Identify which cell holds the provided text, then report its [x, y] central coordinate. 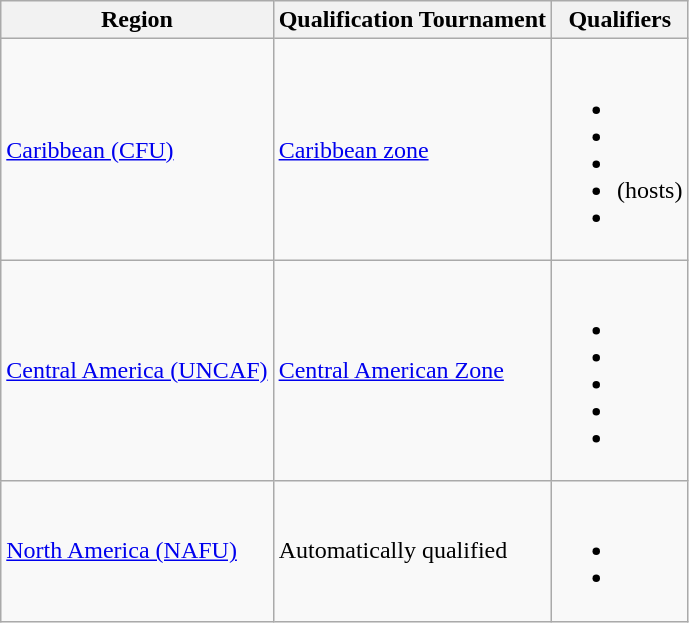
Central America (UNCAF) [137, 370]
Qualifiers [620, 20]
(hosts) [620, 150]
Region [137, 20]
Qualification Tournament [412, 20]
Caribbean (CFU) [137, 150]
Central American Zone [412, 370]
North America (NAFU) [137, 551]
Automatically qualified [412, 551]
Caribbean zone [412, 150]
